Pinpoint the cell where the given text exists, returning its [X, Y] midpoint coordinate. 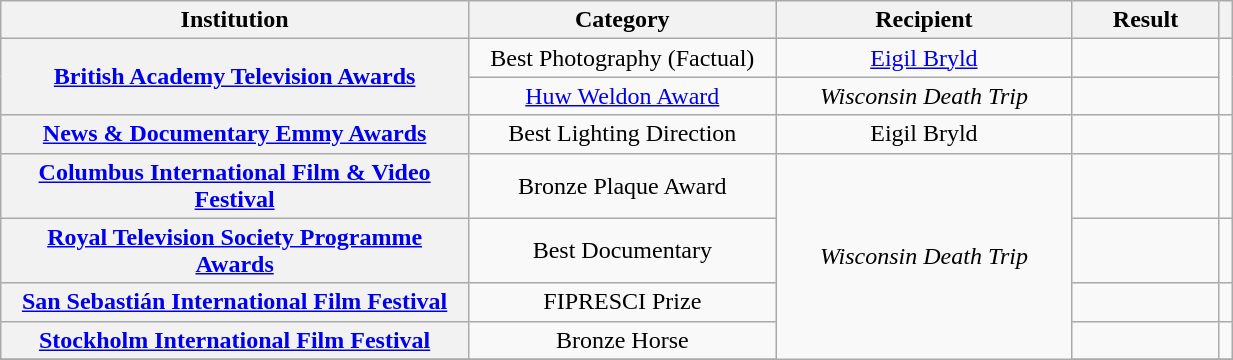
Institution [235, 20]
San Sebastián International Film Festival [235, 302]
Category [622, 20]
Best Lighting Direction [622, 134]
Bronze Horse [622, 340]
Columbus International Film & Video Festival [235, 186]
Result [1146, 20]
Recipient [924, 20]
Huw Weldon Award [622, 96]
Stockholm International Film Festival [235, 340]
British Academy Television Awards [235, 77]
News & Documentary Emmy Awards [235, 134]
FIPRESCI Prize [622, 302]
Best Documentary [622, 250]
Royal Television Society Programme Awards [235, 250]
Best Photography (Factual) [622, 58]
Bronze Plaque Award [622, 186]
